Detect which cell encompasses the target text, then output its (X, Y) center coordinate. 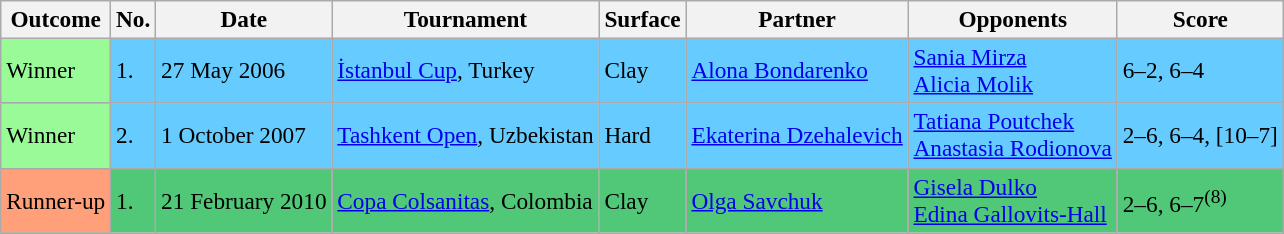
1 October 2007 (244, 136)
6–2, 6–4 (1200, 70)
Alona Bondarenko (797, 70)
No. (134, 19)
2. (134, 136)
Olga Savchuk (797, 200)
İstanbul Cup, Turkey (466, 70)
Tashkent Open, Uzbekistan (466, 136)
21 February 2010 (244, 200)
Surface (642, 19)
Opponents (1012, 19)
Runner-up (56, 200)
Tatiana Poutchek Anastasia Rodionova (1012, 136)
Partner (797, 19)
2–6, 6–4, [10–7] (1200, 136)
Gisela Dulko Edina Gallovits-Hall (1012, 200)
Ekaterina Dzehalevich (797, 136)
Outcome (56, 19)
Score (1200, 19)
Copa Colsanitas, Colombia (466, 200)
2–6, 6–7(8) (1200, 200)
Hard (642, 136)
27 May 2006 (244, 70)
Tournament (466, 19)
Date (244, 19)
Sania Mirza Alicia Molik (1012, 70)
